For the text-containing cell, return its midpoint in (x, y) coordinate format. 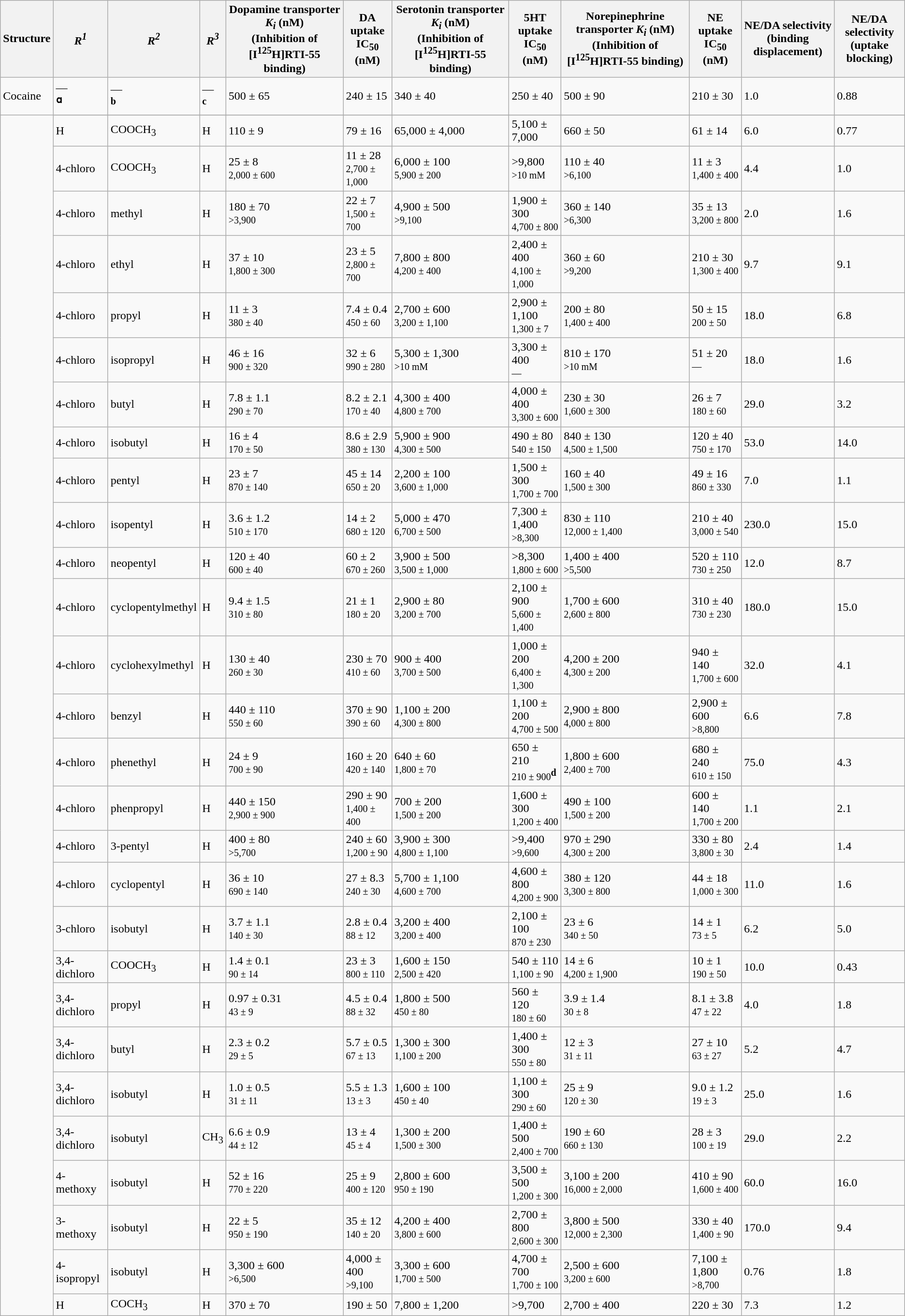
2,500 ± 6003,200 ± 600 (626, 1272)
5.5 ± 1.313 ± 3 (367, 1094)
4-isopropyl (80, 1272)
4.0 (788, 1005)
32 ± 6990 ± 280 (367, 360)
Structure (27, 39)
25 ± 82,000 ± 600 (284, 169)
330 ± 803,800 ± 30 (715, 846)
2,200 ± 1003,600 ± 1,000 (451, 480)
61 ± 14 (715, 131)
1,100 ± 2004,700 ± 500 (535, 716)
27 ± 1063 ± 27 (715, 1049)
—c (213, 96)
1,600 ± 3001,200 ± 400 (535, 808)
4.3 (869, 762)
2,900 ± 600>8,800 (715, 716)
>8,3001,800 ± 600 (535, 563)
COCH3 (154, 1305)
14 ± 64,200 ± 1,900 (626, 966)
NE/DA selectivity(binding displacement) (788, 39)
2.3 ± 0.229 ± 5 (284, 1049)
6.2 (788, 929)
190 ± 60660 ± 130 (626, 1139)
810 ± 170>10 mM (626, 360)
51 ± 20— (715, 360)
490 ± 1001,500 ± 200 (626, 808)
25 ± 9120 ± 30 (626, 1094)
3-pentyl (154, 846)
180 ± 70>3,900 (284, 213)
5.7 ± 0.567 ± 13 (367, 1049)
3.7 ± 1.1140 ± 30 (284, 929)
25 ± 9400 ± 120 (367, 1183)
6.6 ± 0.944 ± 12 (284, 1139)
2,700 ± 8002,600 ± 300 (535, 1227)
370 ± 70 (284, 1305)
3.2 (869, 404)
1,900 ± 3004,700 ± 800 (535, 213)
>9,700 (535, 1305)
520 ± 110730 ± 250 (715, 563)
4,300 ± 4004,800 ± 700 (451, 404)
2.8 ± 0.488 ± 12 (367, 929)
75.0 (788, 762)
2.4 (788, 846)
5.0 (869, 929)
4,000 ± 400>9,100 (367, 1272)
5,300 ± 1,300>10 mM (451, 360)
380 ± 1203,300 ± 800 (626, 884)
120 ± 40750 ± 170 (715, 442)
32.0 (788, 665)
R1 (80, 39)
370 ± 90390 ± 60 (367, 716)
1.2 (869, 1305)
5HT uptakeIC50 (nM) (535, 39)
3-chloro (80, 929)
52 ± 16770 ± 220 (284, 1183)
7.3 (788, 1305)
7.8 ± 1.1290 ± 70 (284, 404)
200 ± 801,400 ± 400 (626, 315)
CH3 (213, 1139)
2,800 ± 600950 ± 190 (451, 1183)
3,300 ± 6001,700 ± 500 (451, 1272)
1,800 ± 6002,400 ± 700 (626, 762)
360 ± 140>6,300 (626, 213)
49 ± 16860 ± 330 (715, 480)
7.8 (869, 716)
Norepinephrine transporter Ki (nM)(Inhibition of [I125H]RTI-55 binding) (626, 39)
1,600 ± 100450 ± 40 (451, 1094)
cyclopentyl (154, 884)
310 ± 40730 ± 230 (715, 607)
1.4 ± 0.190 ± 14 (284, 966)
3,300 ± 400— (535, 360)
23 ± 52,800 ± 700 (367, 264)
12 ± 331 ± 11 (626, 1049)
400 ± 80>5,700 (284, 846)
540 ± 1101,100 ± 90 (535, 966)
9.4 ± 1.5310 ± 80 (284, 607)
440 ± 110550 ± 60 (284, 716)
27 ± 8.3240 ± 30 (367, 884)
14.0 (869, 442)
240 ± 15 (367, 96)
3.9 ± 1.430 ± 8 (626, 1005)
3-methoxy (80, 1227)
36 ± 10690 ± 140 (284, 884)
1,300 ± 3001,100 ± 200 (451, 1049)
650 ± 210210 ± 900d (535, 762)
1,600 ± 1502,500 ± 420 (451, 966)
35 ± 12140 ± 20 (367, 1227)
1,400 ± 400>5,500 (626, 563)
8.2 ± 2.1170 ± 40 (367, 404)
0.43 (869, 966)
1,000 ± 2006,400 ± 1,300 (535, 665)
16 ± 4170 ± 50 (284, 442)
170.0 (788, 1227)
0.88 (869, 96)
9.4 (869, 1227)
11.0 (788, 884)
3,900 ± 3004,800 ± 1,100 (451, 846)
2,900 ± 8004,000 ± 800 (626, 716)
methyl (154, 213)
Dopamine transporter Ki (nM)(Inhibition of [I125H]RTI-55 binding) (284, 39)
210 ± 403,000 ± 540 (715, 525)
4.1 (869, 665)
120 ± 40600 ± 40 (284, 563)
2,900 ± 803,200 ± 700 (451, 607)
340 ± 40 (451, 96)
26 ± 7180 ± 60 (715, 404)
900 ± 4003,700 ± 500 (451, 665)
560 ± 120180 ± 60 (535, 1005)
240 ± 601,200 ± 90 (367, 846)
2,700 ± 400 (626, 1305)
4.5 ± 0.488 ± 32 (367, 1005)
23 ± 7870 ± 140 (284, 480)
44 ± 181,000 ± 300 (715, 884)
79 ± 16 (367, 131)
22 ± 71,500 ± 700 (367, 213)
11 ± 282,700 ± 1,000 (367, 169)
2,900 ± 1,1001,300 ± 7 (535, 315)
isopropyl (154, 360)
3,500 ± 5001,200 ± 300 (535, 1183)
11 ± 3380 ± 40 (284, 315)
0.77 (869, 131)
3.6 ± 1.2510 ± 170 (284, 525)
16.0 (869, 1183)
2,700 ± 6003,200 ± 1,100 (451, 315)
0.97 ± 0.3143 ± 9 (284, 1005)
isopentyl (154, 525)
2.0 (788, 213)
3,300 ± 600>6,500 (284, 1272)
4-methoxy (80, 1183)
160 ± 20420 ± 140 (367, 762)
230.0 (788, 525)
330 ± 401,400 ± 90 (715, 1227)
7,800 ± 8004,200 ± 400 (451, 264)
5,100 ± 7,000 (535, 131)
110 ± 9 (284, 131)
640 ± 601,800 ± 70 (451, 762)
8.1 ± 3.847 ± 22 (715, 1005)
940 ± 1401,700 ± 600 (715, 665)
500 ± 65 (284, 96)
9.1 (869, 264)
14 ± 173 ± 5 (715, 929)
210 ± 301,300 ± 400 (715, 264)
230 ± 301,600 ± 300 (626, 404)
0.76 (788, 1272)
4,600 ± 8004,200 ± 900 (535, 884)
180.0 (788, 607)
5,700 ± 1,1004,600 ± 700 (451, 884)
7.4 ± 0.4450 ± 60 (367, 315)
—b (154, 96)
11 ± 31,400 ± 400 (715, 169)
cyclohexylmethyl (154, 665)
410 ± 901,600 ± 400 (715, 1183)
1.4 (869, 846)
7,300 ± 1,400>8,300 (535, 525)
pentyl (154, 480)
2,400 ± 4004,100 ± 1,000 (535, 264)
3,200 ± 4003,200 ± 400 (451, 929)
7.0 (788, 480)
4,900 ± 500>9,100 (451, 213)
1,100 ± 300290 ± 60 (535, 1094)
9.0 ± 1.219 ± 3 (715, 1094)
840 ± 1304,500 ± 1,500 (626, 442)
phenpropyl (154, 808)
1,700 ± 6002,600 ± 800 (626, 607)
23 ± 6340 ± 50 (626, 929)
6.0 (788, 131)
500 ± 90 (626, 96)
1,800 ± 500450 ± 80 (451, 1005)
9.7 (788, 264)
1.0 ± 0.531 ± 11 (284, 1094)
24 ± 9700 ± 90 (284, 762)
NE uptakeIC50 (nM) (715, 39)
22 ± 5950 ± 190 (284, 1227)
6.8 (869, 315)
35 ± 133,200 ± 800 (715, 213)
190 ± 50 (367, 1305)
700 ± 2001,500 ± 200 (451, 808)
230 ± 70410 ± 60 (367, 665)
4.7 (869, 1049)
4,000 ± 4003,300 ± 600 (535, 404)
13 ± 445 ± 4 (367, 1139)
4,200 ± 4003,800 ± 600 (451, 1227)
>9,400>9,600 (535, 846)
1,300 ± 2001,500 ± 300 (451, 1139)
6,000 ± 1005,900 ± 200 (451, 169)
290 ± 901,400 ± 400 (367, 808)
7,100 ± 1,800>8,700 (715, 1272)
10 ± 1190 ± 50 (715, 966)
50 ± 15200 ± 50 (715, 315)
46 ± 16900 ± 320 (284, 360)
Serotonin transporter Ki (nM)(Inhibition of [I125H]RTI-55 binding) (451, 39)
2.1 (869, 808)
6.6 (788, 716)
Cocaine (27, 96)
60 ± 2670 ± 260 (367, 563)
360 ± 60>9,200 (626, 264)
1,400 ± 300550 ± 80 (535, 1049)
3,800 ± 50012,000 ± 2,300 (626, 1227)
60.0 (788, 1183)
NE/DA selectivity(uptake blocking) (869, 39)
7,800 ± 1,200 (451, 1305)
2,100 ± 9005,600 ± 1,400 (535, 607)
5,000 ± 4706,700 ± 500 (451, 525)
1,100 ± 2004,300 ± 800 (451, 716)
R3 (213, 39)
8.7 (869, 563)
2.2 (869, 1139)
28 ± 3100 ± 19 (715, 1139)
—ɑ (80, 96)
220 ± 30 (715, 1305)
23 ± 3800 ± 110 (367, 966)
DA uptakeIC50 (nM) (367, 39)
130 ± 40260 ± 30 (284, 665)
4.4 (788, 169)
680 ± 240610 ± 150 (715, 762)
600 ± 1401,700 ± 200 (715, 808)
ethyl (154, 264)
14 ± 2680 ± 120 (367, 525)
660 ± 50 (626, 131)
210 ± 30 (715, 96)
110 ± 40>6,100 (626, 169)
25.0 (788, 1094)
53.0 (788, 442)
37 ± 101,800 ± 300 (284, 264)
160 ± 401,500 ± 300 (626, 480)
3,100 ± 20016,000 ± 2,000 (626, 1183)
phenethyl (154, 762)
490 ± 80540 ± 150 (535, 442)
5,900 ± 9004,300 ± 500 (451, 442)
3,900 ± 5003,500 ± 1,000 (451, 563)
benzyl (154, 716)
1,400 ± 5002,400 ± 700 (535, 1139)
>9,800>10 mM (535, 169)
65,000 ± 4,000 (451, 131)
R2 (154, 39)
8.6 ± 2.9380 ± 130 (367, 442)
4,200 ± 2004,300 ± 200 (626, 665)
10.0 (788, 966)
neopentyl (154, 563)
12.0 (788, 563)
1,500 ± 3001,700 ± 700 (535, 480)
4,700 ± 7001,700 ± 100 (535, 1272)
2,100 ± 100870 ± 230 (535, 929)
970 ± 2904,300 ± 200 (626, 846)
21 ± 1180 ± 20 (367, 607)
5.2 (788, 1049)
cyclopentylmethyl (154, 607)
45 ± 14650 ± 20 (367, 480)
440 ± 1502,900 ± 900 (284, 808)
830 ± 11012,000 ± 1,400 (626, 525)
250 ± 40 (535, 96)
